Pinpoint the cell where the given text exists, returning its [x, y] midpoint coordinate. 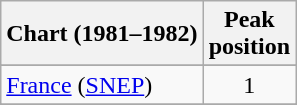
France (SNEP) [102, 85]
Peakposition [249, 34]
1 [249, 85]
Chart (1981–1982) [102, 34]
